Return (X, Y) of the center of cell containing provided text 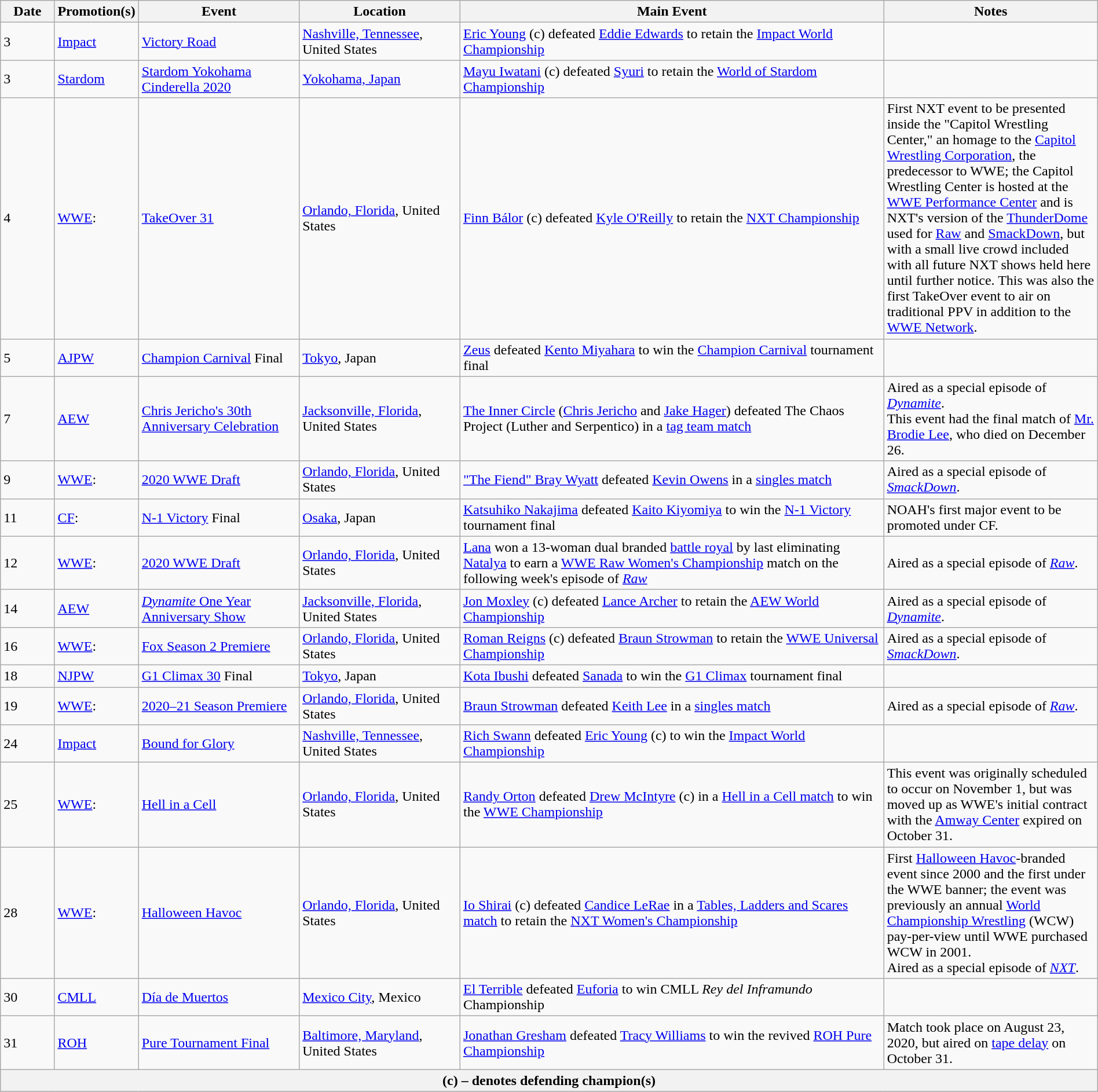
The Inner Circle (Chris Jericho and Jake Hager) defeated The Chaos Project (Luther and Serpentico) in a tag team match (672, 419)
Notes (990, 12)
Hell in a Cell (219, 805)
CMLL (96, 997)
AJPW (96, 358)
Location (380, 12)
31 (28, 1043)
Main Event (672, 12)
Stardom (96, 79)
2020–21 Season Premiere (219, 705)
Eric Young (c) defeated Eddie Edwards to retain the Impact World Championship (672, 42)
Stardom Yokohama Cinderella 2020 (219, 79)
28 (28, 913)
14 (28, 608)
Katsuhiko Nakajima defeated Kaito Kiyomiya to win the N-1 Victory tournament final (672, 518)
25 (28, 805)
NOAH's first major event to be promoted under CF. (990, 518)
5 (28, 358)
Roman Reigns (c) defeated Braun Strowman to retain the WWE Universal Championship (672, 646)
12 (28, 563)
Io Shirai (c) defeated Candice LeRae in a Tables, Ladders and Scares match to retain the NXT Women's Championship (672, 913)
Yokohama, Japan (380, 79)
Osaka, Japan (380, 518)
(c) – denotes defending champion(s) (549, 1080)
N-1 Victory Final (219, 518)
CF: (96, 518)
Promotion(s) (96, 12)
Date (28, 12)
El Terrible defeated Euforia to win CMLL Rey del Inframundo Championship (672, 997)
7 (28, 419)
Rich Swann defeated Eric Young (c) to win the Impact World Championship (672, 743)
Match took place on August 23, 2020, but aired on tape delay on October 31. (990, 1043)
11 (28, 518)
Halloween Havoc (219, 913)
Pure Tournament Final (219, 1043)
Fox Season 2 Premiere (219, 646)
Kota Ibushi defeated Sanada to win the G1 Climax tournament final (672, 676)
Aired as a special episode of Dynamite. (990, 608)
Mexico City, Mexico (380, 997)
4 (28, 218)
24 (28, 743)
Finn Bálor (c) defeated Kyle O'Reilly to retain the NXT Championship (672, 218)
19 (28, 705)
Bound for Glory (219, 743)
Event (219, 12)
Victory Road (219, 42)
Aired as a special episode of Dynamite.This event had the final match of Mr. Brodie Lee, who died on December 26. (990, 419)
Baltimore, Maryland, United States (380, 1043)
NJPW (96, 676)
Día de Muertos (219, 997)
Jonathan Gresham defeated Tracy Williams to win the revived ROH Pure Championship (672, 1043)
This event was originally scheduled to occur on November 1, but was moved up as WWE's initial contract with the Amway Center expired on October 31. (990, 805)
TakeOver 31 (219, 218)
9 (28, 479)
ROH (96, 1043)
Dynamite One Year Anniversary Show (219, 608)
Mayu Iwatani (c) defeated Syuri to retain the World of Stardom Championship (672, 79)
Chris Jericho's 30th Anniversary Celebration (219, 419)
18 (28, 676)
16 (28, 646)
"The Fiend" Bray Wyatt defeated Kevin Owens in a singles match (672, 479)
Zeus defeated Kento Miyahara to win the Champion Carnival tournament final (672, 358)
Randy Orton defeated Drew McIntyre (c) in a Hell in a Cell match to win the WWE Championship (672, 805)
Jon Moxley (c) defeated Lance Archer to retain the AEW World Championship (672, 608)
Braun Strowman defeated Keith Lee in a singles match (672, 705)
G1 Climax 30 Final (219, 676)
30 (28, 997)
Champion Carnival Final (219, 358)
